Output the [x, y] coordinate of the center of the cell containing the given text.  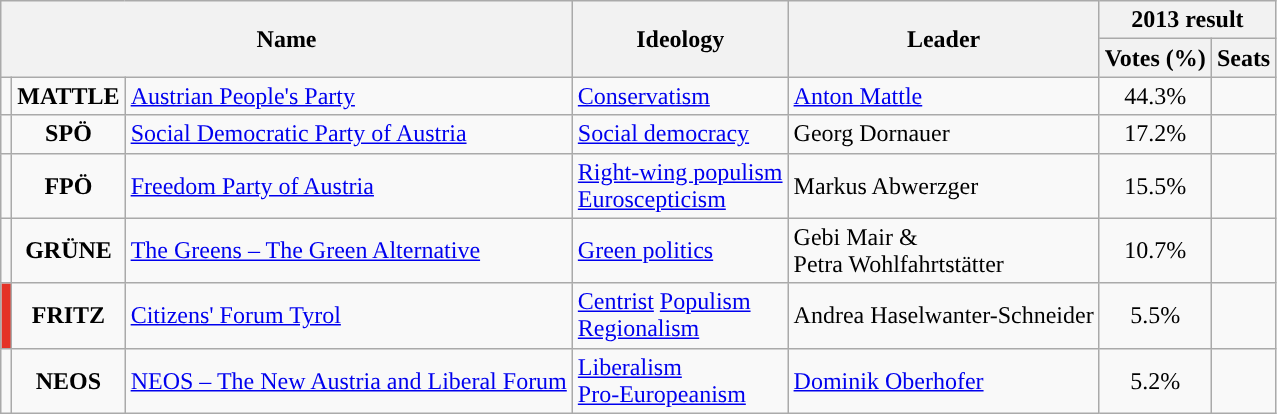
44.3% [1155, 96]
Social democracy [680, 134]
Seats [1243, 58]
Gebi Mair &Petra Wohlfahrtstätter [944, 250]
NEOS [68, 380]
MATTLE [68, 96]
NEOS – The New Austria and Liberal Forum [348, 380]
15.5% [1155, 186]
FPÖ [68, 186]
Green politics [680, 250]
17.2% [1155, 134]
FRITZ [68, 316]
The Greens – The Green Alternative [348, 250]
Anton Mattle [944, 96]
5.2% [1155, 380]
Citizens' Forum Tyrol [348, 316]
Conservatism [680, 96]
Dominik Oberhofer [944, 380]
Name [287, 39]
Georg Dornauer [944, 134]
SPÖ [68, 134]
Right-wing populismEuroscepticism [680, 186]
Ideology [680, 39]
2013 result [1188, 20]
Andrea Haselwanter-Schneider [944, 316]
10.7% [1155, 250]
5.5% [1155, 316]
Votes (%) [1155, 58]
Social Democratic Party of Austria [348, 134]
Freedom Party of Austria [348, 186]
Austrian People's Party [348, 96]
Leader [944, 39]
GRÜNE [68, 250]
Centrist PopulismRegionalism [680, 316]
Markus Abwerzger [944, 186]
LiberalismPro-Europeanism [680, 380]
